Extract the [x, y] coordinate from the center of the cell holding the provided text.  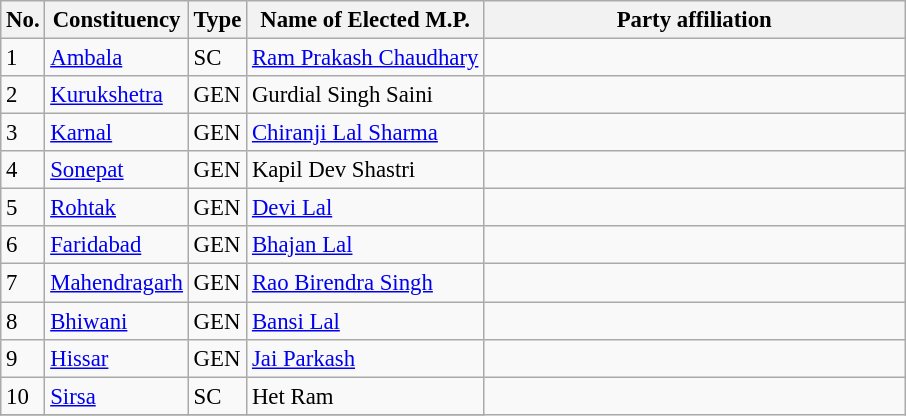
2 [23, 95]
Bansi Lal [366, 321]
7 [23, 283]
Jai Parkash [366, 358]
10 [23, 396]
Faridabad [116, 245]
9 [23, 358]
1 [23, 58]
Party affiliation [694, 20]
5 [23, 208]
Sonepat [116, 170]
Het Ram [366, 396]
Gurdial Singh Saini [366, 95]
6 [23, 245]
Karnal [116, 133]
Sirsa [116, 396]
Rohtak [116, 208]
Ram Prakash Chaudhary [366, 58]
Hissar [116, 358]
8 [23, 321]
3 [23, 133]
Chiranji Lal Sharma [366, 133]
Kurukshetra [116, 95]
Ambala [116, 58]
No. [23, 20]
Name of Elected M.P. [366, 20]
Bhajan Lal [366, 245]
Type [217, 20]
Bhiwani [116, 321]
Rao Birendra Singh [366, 283]
Mahendragarh [116, 283]
Kapil Dev Shastri [366, 170]
4 [23, 170]
Devi Lal [366, 208]
Constituency [116, 20]
